Scan for the cell matching the given text and deliver its [X, Y] coordinate at center. 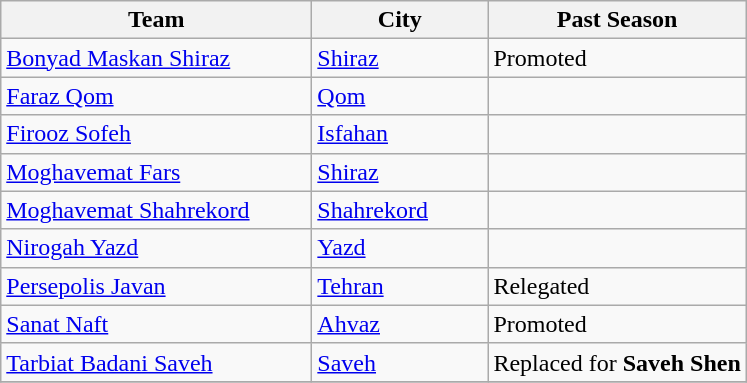
Sanat Naft [156, 324]
Tarbiat Badani Saveh [156, 362]
Past Season [617, 20]
Persepolis Javan [156, 286]
Nirogah Yazd [156, 248]
Yazd [400, 248]
City [400, 20]
Relegated [617, 286]
Isfahan [400, 134]
Moghavemat Fars [156, 172]
Moghavemat Shahrekord [156, 210]
Qom [400, 96]
Saveh [400, 362]
Firooz Sofeh [156, 134]
Faraz Qom [156, 96]
Shahrekord [400, 210]
Team [156, 20]
Bonyad Maskan Shiraz [156, 58]
Ahvaz [400, 324]
Replaced for Saveh Shen [617, 362]
Tehran [400, 286]
